Return (x, y) of the center of cell containing provided text 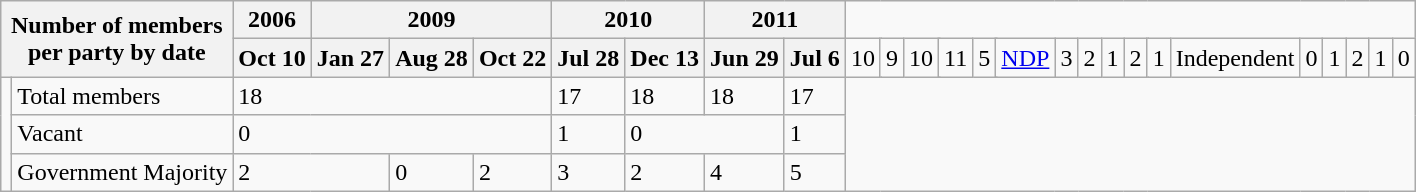
Oct 10 (272, 58)
4 (745, 172)
Jan 27 (350, 58)
Independent (1235, 58)
Jul 6 (814, 58)
Jun 29 (745, 58)
Total members (122, 96)
9 (892, 58)
Vacant (122, 134)
Dec 13 (665, 58)
Oct 22 (512, 58)
Aug 28 (432, 58)
2011 (776, 20)
NDP (1026, 58)
2010 (628, 20)
Government Majority (122, 172)
Jul 28 (588, 58)
2009 (432, 20)
Number of membersper party by date (117, 39)
11 (956, 58)
2006 (272, 20)
